Search for the cell housing the specified text and yield its [x, y] center coordinate. 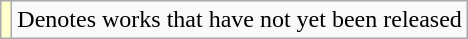
Denotes works that have not yet been released [240, 20]
